Search for the cell housing the specified text and yield its (x, y) center coordinate. 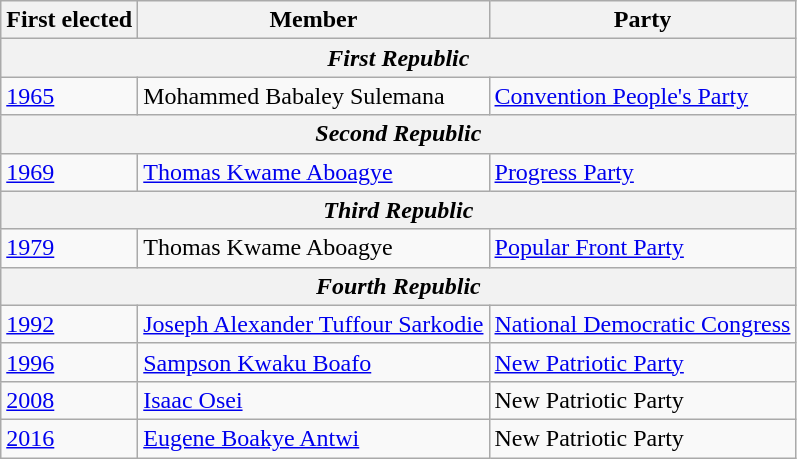
1996 (70, 362)
Member (314, 20)
Convention People's Party (642, 96)
First Republic (398, 58)
1965 (70, 96)
Joseph Alexander Tuffour Sarkodie (314, 324)
Popular Front Party (642, 248)
Second Republic (398, 134)
2016 (70, 438)
Mohammed Babaley Sulemana (314, 96)
Fourth Republic (398, 286)
First elected (70, 20)
2008 (70, 400)
Progress Party (642, 172)
Isaac Osei (314, 400)
1969 (70, 172)
National Democratic Congress (642, 324)
Sampson Kwaku Boafo (314, 362)
1992 (70, 324)
Eugene Boakye Antwi (314, 438)
1979 (70, 248)
Party (642, 20)
Third Republic (398, 210)
